Capture the cell that displays the provided text and extract its (X, Y) central coordinate. 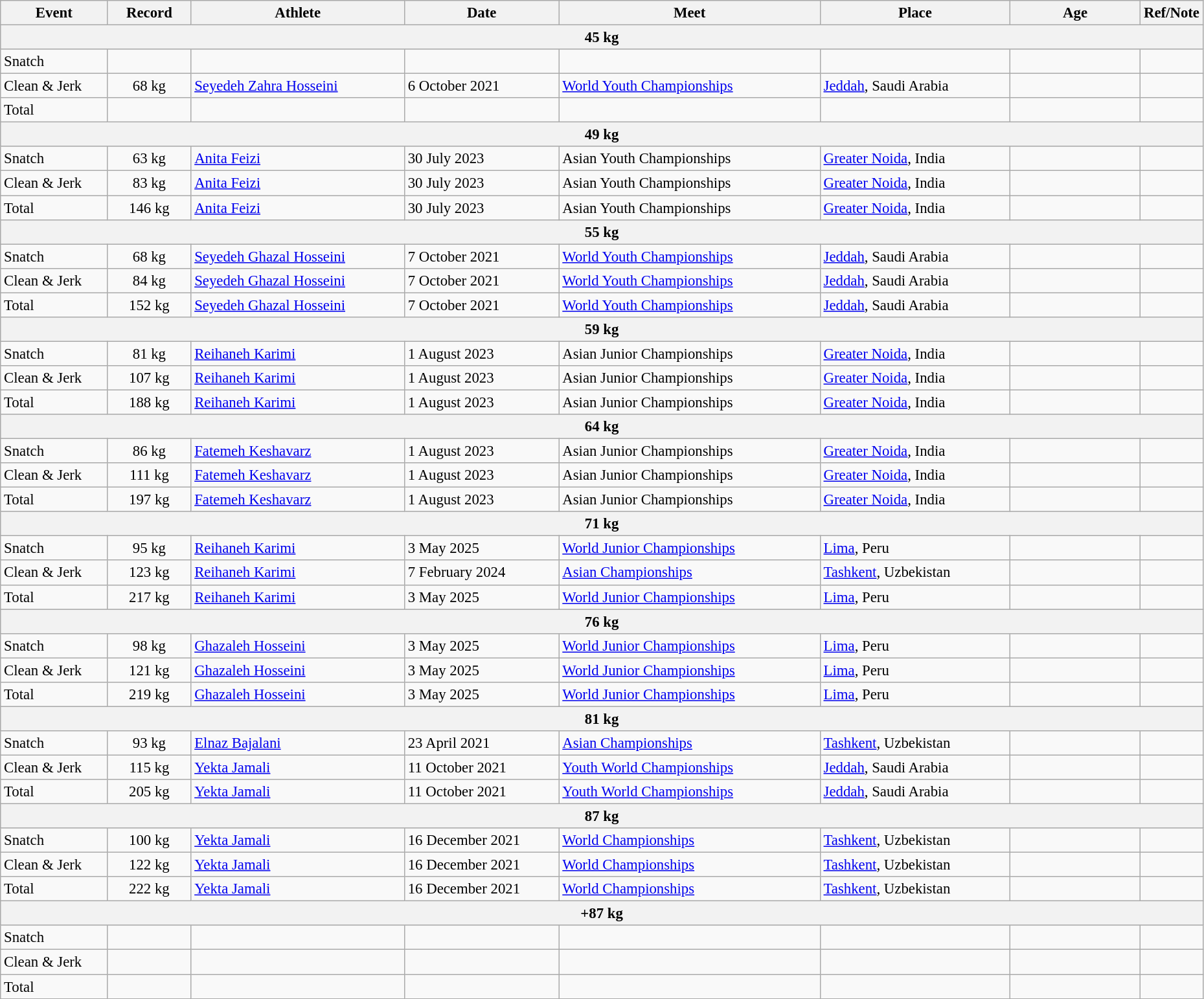
86 kg (149, 451)
Meet (689, 13)
84 kg (149, 280)
Record (149, 13)
Age (1075, 13)
Event (54, 13)
64 kg (602, 427)
7 February 2024 (482, 573)
45 kg (602, 38)
83 kg (149, 183)
76 kg (602, 622)
100 kg (149, 840)
55 kg (602, 232)
222 kg (149, 889)
+87 kg (602, 914)
23 April 2021 (482, 743)
146 kg (149, 208)
6 October 2021 (482, 86)
95 kg (149, 548)
217 kg (149, 597)
111 kg (149, 475)
93 kg (149, 743)
122 kg (149, 865)
98 kg (149, 645)
Seyedeh Zahra Hosseini (298, 86)
Elnaz Bajalani (298, 743)
188 kg (149, 402)
115 kg (149, 767)
Date (482, 13)
219 kg (149, 695)
71 kg (602, 524)
Ref/Note (1172, 13)
205 kg (149, 792)
152 kg (149, 305)
107 kg (149, 378)
49 kg (602, 135)
Place (914, 13)
87 kg (602, 816)
121 kg (149, 670)
63 kg (149, 159)
197 kg (149, 500)
123 kg (149, 573)
Athlete (298, 13)
59 kg (602, 330)
